Scan for the cell matching the given text and deliver its [X, Y] coordinate at center. 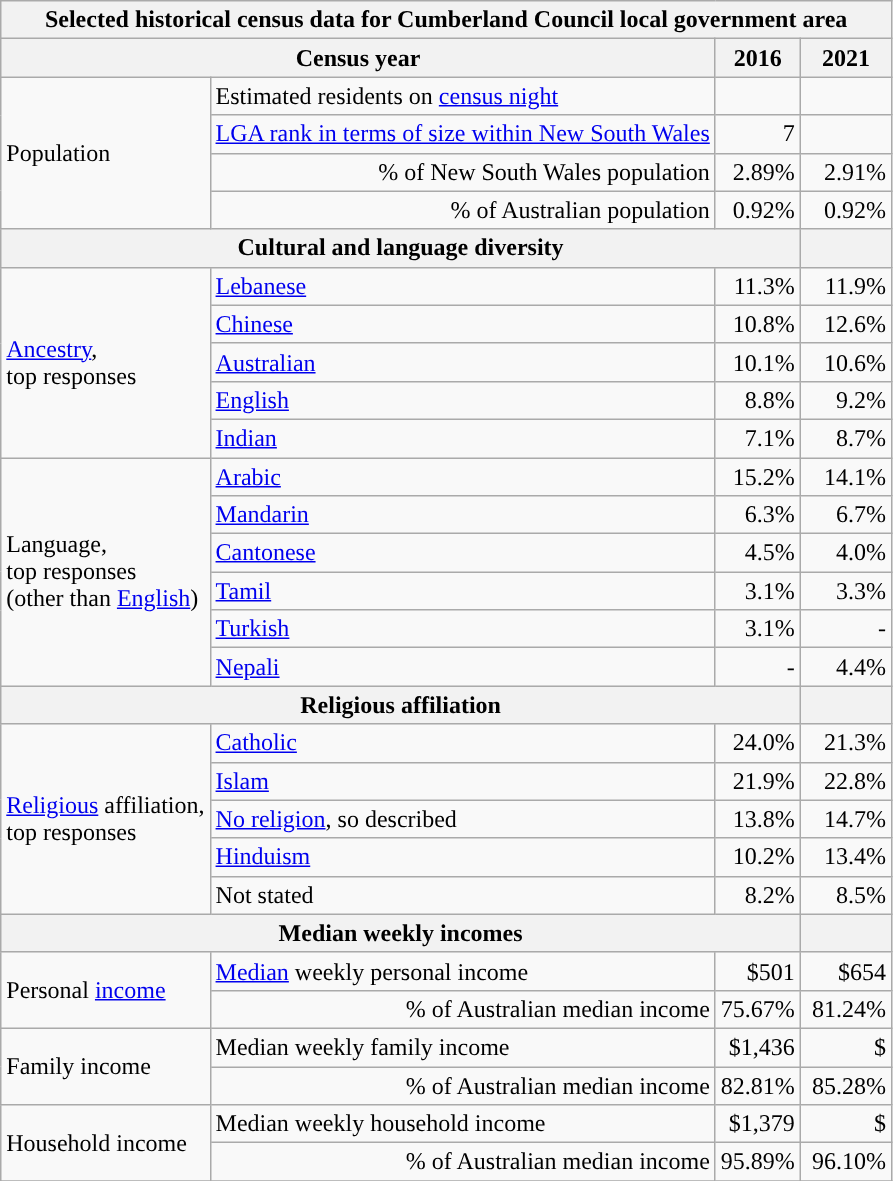
4.0% [846, 553]
Turkish [462, 629]
95.89% [758, 1162]
$1,379 [758, 1124]
Lebanese [462, 286]
% of New South Wales population [462, 172]
6.3% [758, 515]
Census year [358, 58]
Indian [462, 438]
82.81% [758, 1085]
Religious affiliation,top responses [106, 819]
15.2% [758, 477]
Mandarin [462, 515]
$501 [758, 971]
% of Australian population [462, 210]
75.67% [758, 1009]
11.3% [758, 286]
Australian [462, 362]
22.8% [846, 781]
Household income [106, 1143]
4.4% [846, 667]
10.8% [758, 324]
2.89% [758, 172]
Tamil [462, 591]
14.7% [846, 819]
8.5% [846, 895]
10.1% [758, 362]
13.4% [846, 857]
Ancestry,top responses [106, 362]
English [462, 400]
7 [758, 134]
Median weekly personal income [462, 971]
12.6% [846, 324]
Median weekly family income [462, 1047]
14.1% [846, 477]
8.2% [758, 895]
Population [106, 153]
24.0% [758, 743]
$654 [846, 971]
81.24% [846, 1009]
Cultural and language diversity [401, 248]
7.1% [758, 438]
3.3% [846, 591]
2016 [758, 58]
21.3% [846, 743]
21.9% [758, 781]
10.2% [758, 857]
Personal income [106, 990]
2021 [846, 58]
6.7% [846, 515]
Selected historical census data for Cumberland Council local government area [446, 20]
Not stated [462, 895]
8.7% [846, 438]
Religious affiliation [401, 705]
Median weekly incomes [401, 933]
Hinduism [462, 857]
9.2% [846, 400]
No religion, so described [462, 819]
10.6% [846, 362]
85.28% [846, 1085]
Median weekly household income [462, 1124]
Family income [106, 1066]
Estimated residents on census night [462, 96]
Language,top responses(other than English) [106, 572]
$1,436 [758, 1047]
11.9% [846, 286]
4.5% [758, 553]
2.91% [846, 172]
Islam [462, 781]
Cantonese [462, 553]
Catholic [462, 743]
Nepali [462, 667]
96.10% [846, 1162]
8.8% [758, 400]
13.8% [758, 819]
LGA rank in terms of size within New South Wales [462, 134]
Chinese [462, 324]
Arabic [462, 477]
